Find where the given text appears and provide that cell's center as [X, Y] coordinate. 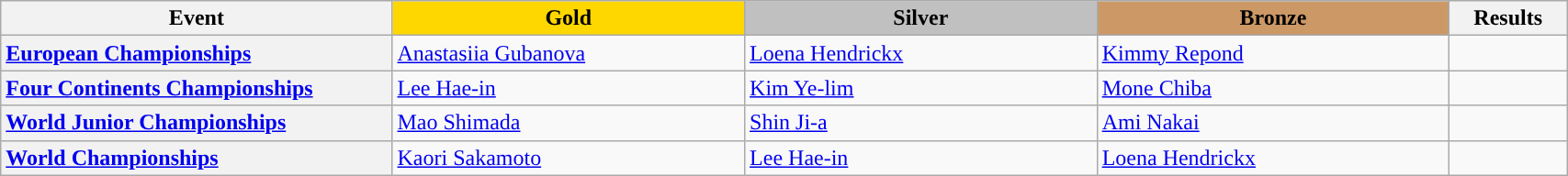
Kimmy Repond [1273, 53]
Anastasiia Gubanova [569, 53]
Silver [921, 18]
Results [1508, 18]
World Junior Championships [197, 123]
Event [197, 18]
Bronze [1273, 18]
World Championships [197, 158]
Gold [569, 18]
Ami Nakai [1273, 123]
Mao Shimada [569, 123]
Kaori Sakamoto [569, 158]
European Championships [197, 53]
Kim Ye-lim [921, 88]
Four Continents Championships [197, 88]
Shin Ji-a [921, 123]
Mone Chiba [1273, 88]
